Pinpoint the cell where the given text exists, returning its (X, Y) midpoint coordinate. 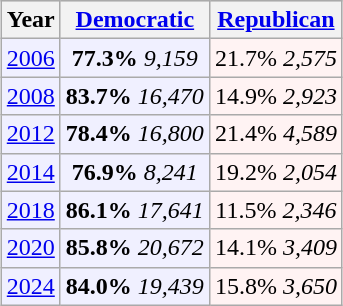
19.2% 2,054 (276, 172)
85.8% 20,672 (134, 248)
Republican (276, 20)
2018 (30, 210)
21.4% 4,589 (276, 134)
76.9% 8,241 (134, 172)
86.1% 17,641 (134, 210)
2012 (30, 134)
14.9% 2,923 (276, 96)
83.7% 16,470 (134, 96)
11.5% 2,346 (276, 210)
77.3% 9,159 (134, 58)
2014 (30, 172)
14.1% 3,409 (276, 248)
2006 (30, 58)
21.7% 2,575 (276, 58)
2020 (30, 248)
78.4% 16,800 (134, 134)
2008 (30, 96)
Democratic (134, 20)
84.0% 19,439 (134, 286)
2024 (30, 286)
15.8% 3,650 (276, 286)
Year (30, 20)
